Return the (x, y) coordinate for the center point of the cell that contains the specified text.  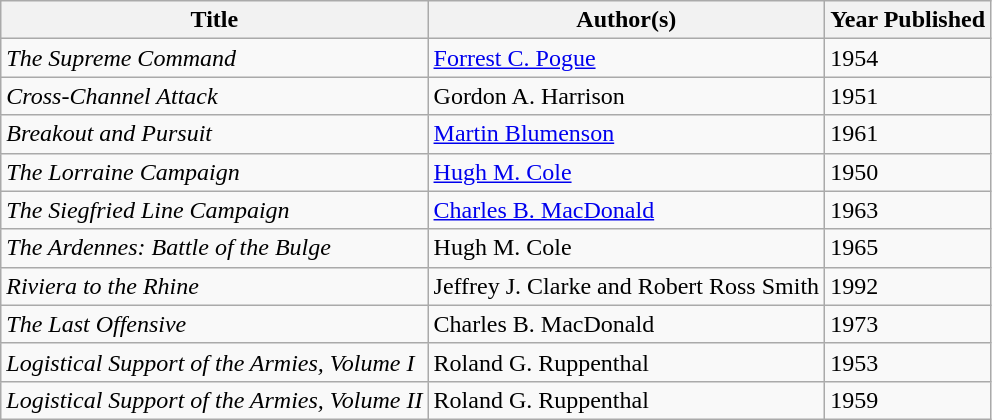
Year Published (908, 20)
The Lorraine Campaign (214, 172)
1973 (908, 324)
The Ardennes: Battle of the Bulge (214, 248)
1963 (908, 210)
1954 (908, 58)
Breakout and Pursuit (214, 134)
Cross-Channel Attack (214, 96)
1961 (908, 134)
Author(s) (626, 20)
1951 (908, 96)
Martin Blumenson (626, 134)
Logistical Support of the Armies, Volume I (214, 362)
Riviera to the Rhine (214, 286)
Gordon A. Harrison (626, 96)
1959 (908, 400)
The Last Offensive (214, 324)
The Siegfried Line Campaign (214, 210)
1992 (908, 286)
Logistical Support of the Armies, Volume II (214, 400)
The Supreme Command (214, 58)
Title (214, 20)
Jeffrey J. Clarke and Robert Ross Smith (626, 286)
Forrest C. Pogue (626, 58)
1965 (908, 248)
1953 (908, 362)
1950 (908, 172)
